Find where the given text appears and provide that cell's center as (x, y) coordinate. 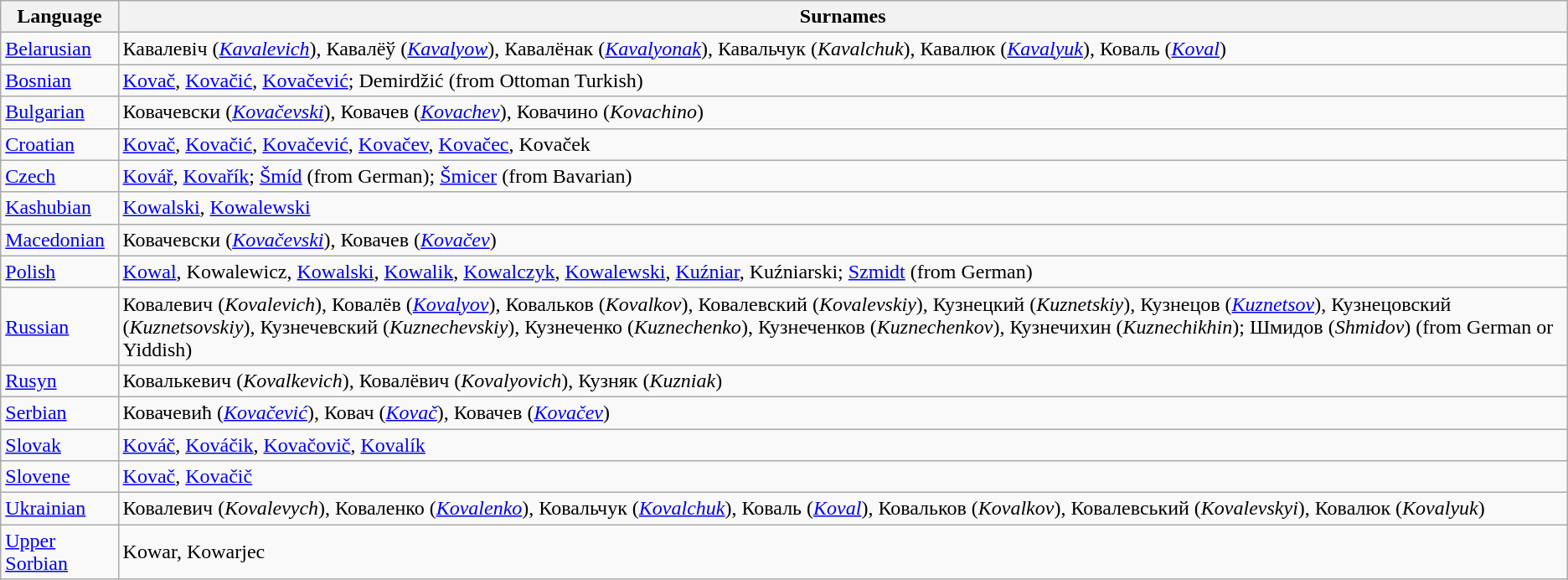
Kashubian (59, 208)
Serbian (59, 412)
Belarusian (59, 49)
Surnames (843, 17)
Croatian (59, 144)
Czech (59, 176)
Macedonian (59, 240)
Kowalski, Kowalewski (843, 208)
Kovač, Kovačić, Kovačević; Demirdžić (from Ottoman Turkish) (843, 80)
Kovač, Kovačič (843, 477)
Russian (59, 326)
Kowal, Kowalewicz, Kowalski, Kowalik, Kowalczyk, Kowalewski, Kuźniar, Kuźniarski; Szmidt (from German) (843, 272)
Rusyn (59, 381)
Bulgarian (59, 112)
Ковачевић (Kovačević), Ковач (Kovač), Ковачев (Kovačev) (843, 412)
Kovač, Kovačić, Kovačević, Kovačev, Kovačec, Kovaček (843, 144)
Ковалькевич (Kovalkevich), Ковалёвич (Kovalyovich), Кузняк (Kuzniak) (843, 381)
Ukrainian (59, 509)
Slovene (59, 477)
Кавалевіч (Kavalevich), Кавалёў (Kavalyow), Кавалёнак (Kavalyonak), Кавальчук (Kavalchuk), Кавалюк (Kavalyuk), Коваль (Koval) (843, 49)
Language (59, 17)
Upper Sorbian (59, 552)
Bosnian (59, 80)
Kováč, Kováčik, Kovačovič, Kovalík (843, 445)
Kowar, Kowarjec (843, 552)
Kovář, Kovařík; Šmíd (from German); Šmicer (from Bavarian) (843, 176)
Ковачевски (Kovačevski), Ковачев (Kovachev), Ковачино (Kovachino) (843, 112)
Polish (59, 272)
Slovak (59, 445)
Ковачевски (Kovačevski), Ковачев (Kovačev) (843, 240)
